Output the [X, Y] coordinate of the center of the cell containing the given text.  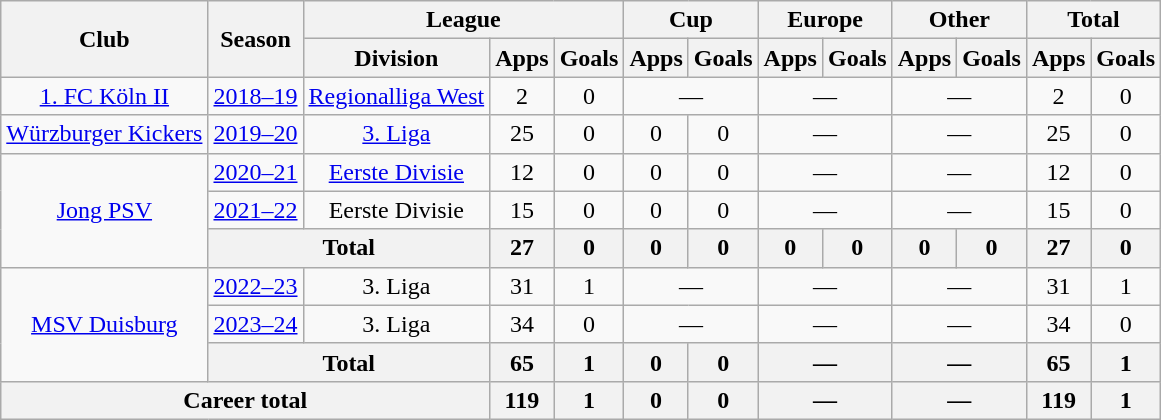
Europe [825, 20]
Career total [246, 400]
1. FC Köln II [104, 96]
Division [396, 58]
Cup [691, 20]
Würzburger Kickers [104, 134]
2019–20 [256, 134]
2018–19 [256, 96]
2020–21 [256, 172]
Club [104, 39]
Jong PSV [104, 210]
Other [959, 20]
MSV Duisburg [104, 324]
2022–23 [256, 286]
2021–22 [256, 210]
Regionalliga West [396, 96]
League [464, 20]
2023–24 [256, 324]
Season [256, 39]
